Identify which cell holds the provided text, then report its [X, Y] central coordinate. 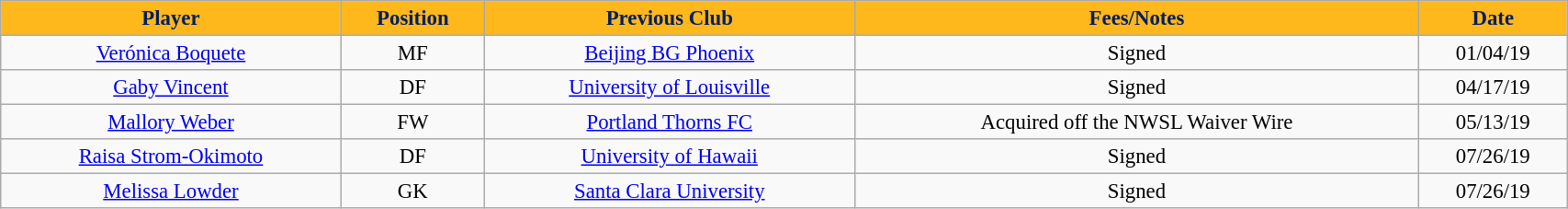
Player [171, 18]
Santa Clara University [669, 192]
University of Hawaii [669, 157]
Verónica Boquete [171, 53]
Raisa Strom-Okimoto [171, 157]
GK [412, 192]
MF [412, 53]
Mallory Weber [171, 122]
Date [1494, 18]
Melissa Lowder [171, 192]
FW [412, 122]
05/13/19 [1494, 122]
04/17/19 [1494, 87]
Position [412, 18]
Portland Thorns FC [669, 122]
01/04/19 [1494, 53]
Acquired off the NWSL Waiver Wire [1137, 122]
Previous Club [669, 18]
Gaby Vincent [171, 87]
Fees/Notes [1137, 18]
Beijing BG Phoenix [669, 53]
University of Louisville [669, 87]
